Output the (X, Y) coordinate of the center of the cell containing the given text.  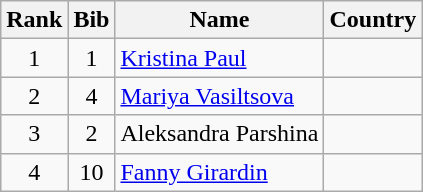
Rank (34, 20)
Country (373, 20)
Aleksandra Parshina (220, 134)
Bib (92, 20)
Kristina Paul (220, 58)
10 (92, 172)
3 (34, 134)
Name (220, 20)
Fanny Girardin (220, 172)
Mariya Vasiltsova (220, 96)
